Determine the [X, Y] coordinate at the center of the cell enclosing the given text.  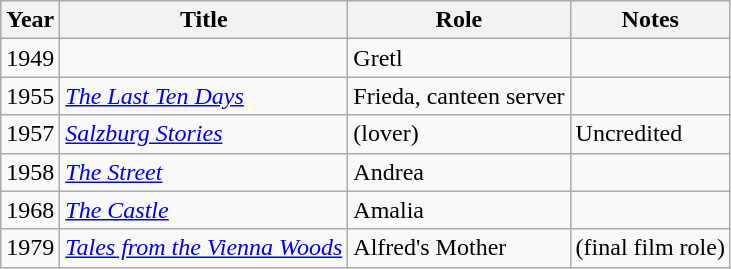
1949 [30, 58]
(lover) [459, 134]
Andrea [459, 172]
Salzburg Stories [204, 134]
Notes [650, 20]
Uncredited [650, 134]
Title [204, 20]
Year [30, 20]
1957 [30, 134]
(final film role) [650, 248]
Tales from the Vienna Woods [204, 248]
Gretl [459, 58]
Frieda, canteen server [459, 96]
1979 [30, 248]
1955 [30, 96]
The Castle [204, 210]
Amalia [459, 210]
1968 [30, 210]
The Street [204, 172]
Alfred's Mother [459, 248]
Role [459, 20]
1958 [30, 172]
The Last Ten Days [204, 96]
